Locate the cell with the specified text and output its [x, y] center coordinate. 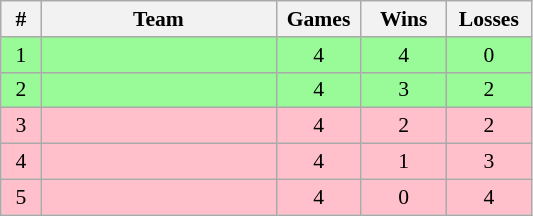
Team [158, 19]
# [21, 19]
Losses [488, 19]
Games [318, 19]
5 [21, 197]
Wins [404, 19]
